Determine the (X, Y) coordinate at the center of the cell enclosing the given text.  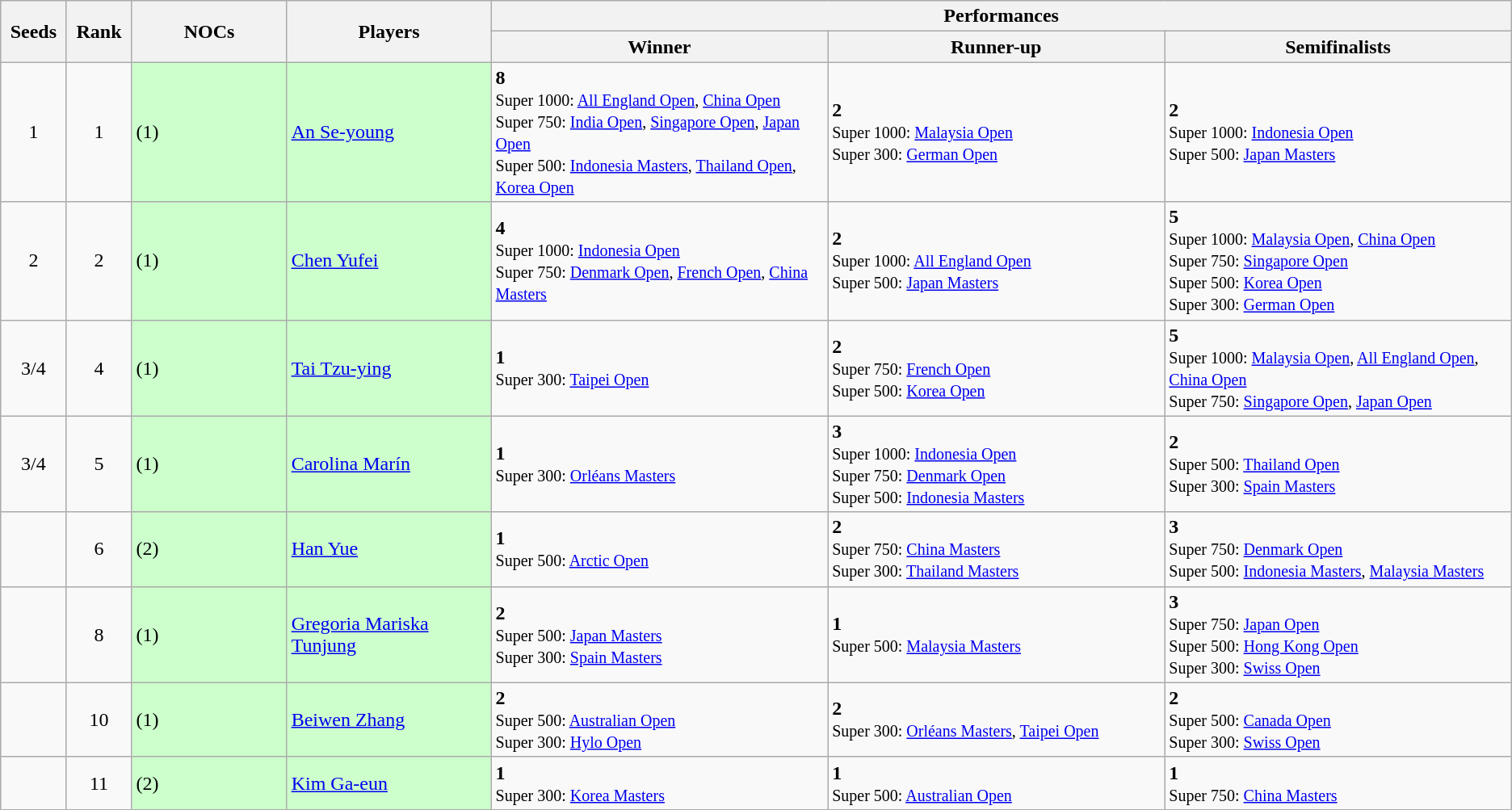
1Super 500: Arctic Open (659, 549)
3Super 750: Denmark OpenSuper 500: Indonesia Masters, Malaysia Masters (1338, 549)
Winner (659, 47)
8 (99, 635)
11 (99, 783)
Han Yue (389, 549)
2Super 500: Thailand OpenSuper 300: Spain Masters (1338, 464)
Seeds (34, 31)
Gregoria Mariska Tunjung (389, 635)
2Super 300: Orléans Masters, Taipei Open (997, 720)
1Super 500: Malaysia Masters (997, 635)
2Super 1000: Malaysia OpenSuper 300: German Open (997, 132)
2Super 750: French OpenSuper 500: Korea Open (997, 368)
2Super 500: Canada OpenSuper 300: Swiss Open (1338, 720)
5 (99, 464)
6 (99, 549)
2Super 750: China MastersSuper 300: Thailand Masters (997, 549)
5Super 1000: Malaysia Open, China OpenSuper 750: Singapore OpenSuper 500: Korea OpenSuper 300: German Open (1338, 261)
Players (389, 31)
1Super 750: China Masters (1338, 783)
Rank (99, 31)
Chen Yufei (389, 261)
1Super 300: Korea Masters (659, 783)
2Super 1000: Indonesia OpenSuper 500: Japan Masters (1338, 132)
Beiwen Zhang (389, 720)
Kim Ga-eun (389, 783)
An Se-young (389, 132)
Runner-up (997, 47)
2Super 500: Japan MastersSuper 300: Spain Masters (659, 635)
3Super 1000: Indonesia OpenSuper 750: Denmark OpenSuper 500: Indonesia Masters (997, 464)
1Super 500: Australian Open (997, 783)
10 (99, 720)
5Super 1000: Malaysia Open, All England Open, China OpenSuper 750: Singapore Open, Japan Open (1338, 368)
Tai Tzu-ying (389, 368)
Performances (1002, 16)
4 (99, 368)
4Super 1000: Indonesia OpenSuper 750: Denmark Open, French Open, China Masters (659, 261)
NOCs (209, 31)
3Super 750: Japan OpenSuper 500: Hong Kong OpenSuper 300: Swiss Open (1338, 635)
Carolina Marín (389, 464)
1Super 300: Orléans Masters (659, 464)
1Super 300: Taipei Open (659, 368)
Semifinalists (1338, 47)
2Super 1000: All England OpenSuper 500: Japan Masters (997, 261)
8Super 1000: All England Open, China OpenSuper 750: India Open, Singapore Open, Japan OpenSuper 500: Indonesia Masters, Thailand Open, Korea Open (659, 132)
2Super 500: Australian OpenSuper 300: Hylo Open (659, 720)
